Detect which cell encompasses the target text, then output its [x, y] center coordinate. 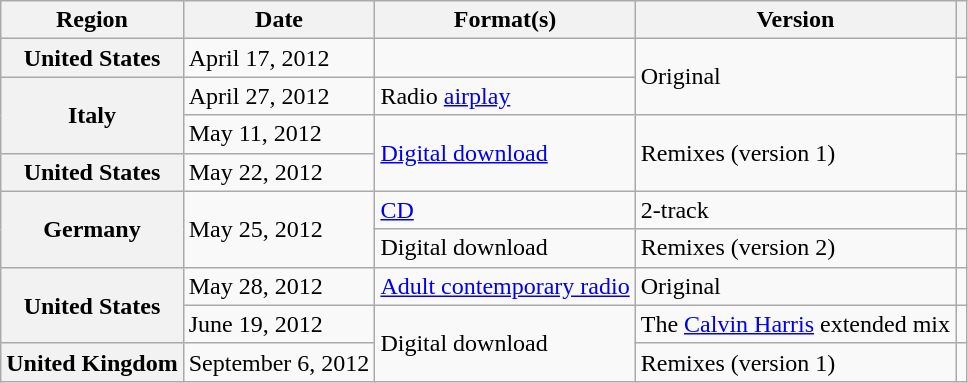
Radio airplay [505, 96]
Remixes (version 2) [795, 248]
April 17, 2012 [279, 58]
Region [92, 20]
Date [279, 20]
The Calvin Harris extended mix [795, 324]
Germany [92, 229]
United Kingdom [92, 362]
Version [795, 20]
September 6, 2012 [279, 362]
June 19, 2012 [279, 324]
2-track [795, 210]
CD [505, 210]
Format(s) [505, 20]
Adult contemporary radio [505, 286]
May 22, 2012 [279, 172]
May 28, 2012 [279, 286]
April 27, 2012 [279, 96]
May 11, 2012 [279, 134]
May 25, 2012 [279, 229]
Italy [92, 115]
